Detect which cell encompasses the target text, then output its [x, y] center coordinate. 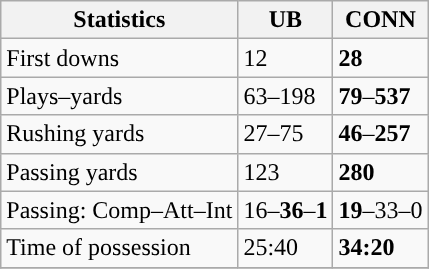
Passing yards [120, 172]
19–33–0 [380, 210]
Statistics [120, 20]
34:20 [380, 248]
16–36–1 [286, 210]
First downs [120, 58]
280 [380, 172]
Time of possession [120, 248]
123 [286, 172]
Plays–yards [120, 96]
Rushing yards [120, 134]
79–537 [380, 96]
28 [380, 58]
Passing: Comp–Att–Int [120, 210]
12 [286, 58]
63–198 [286, 96]
25:40 [286, 248]
46–257 [380, 134]
CONN [380, 20]
UB [286, 20]
27–75 [286, 134]
